Search for the cell housing the specified text and yield its (x, y) center coordinate. 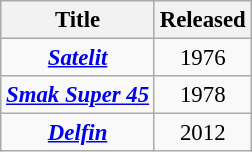
1976 (202, 58)
Smak Super 45 (78, 95)
1978 (202, 95)
Delfin (78, 133)
Title (78, 20)
Released (202, 20)
Satelit (78, 58)
2012 (202, 133)
